Output the [X, Y] coordinate of the center of the cell containing the given text.  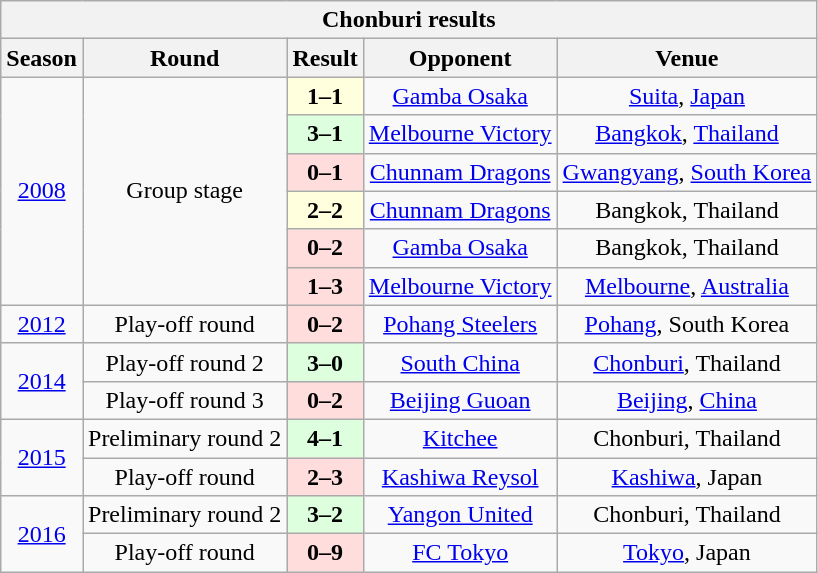
Melbourne, Australia [687, 286]
2015 [42, 457]
Chonburi results [409, 20]
2–3 [325, 477]
Yangon United [460, 515]
Suita, Japan [687, 96]
Gwangyang, South Korea [687, 172]
Kashiwa Reysol [460, 477]
0–9 [325, 553]
Play-off round 2 [184, 362]
4–1 [325, 438]
2008 [42, 191]
Round [184, 58]
1–3 [325, 286]
Kitchee [460, 438]
Tokyo, Japan [687, 553]
3–0 [325, 362]
Play-off round 3 [184, 400]
South China [460, 362]
2012 [42, 324]
1–1 [325, 96]
2014 [42, 381]
Group stage [184, 191]
Beijing, China [687, 400]
0–1 [325, 172]
FC Tokyo [460, 553]
Kashiwa, Japan [687, 477]
3–1 [325, 134]
Season [42, 58]
Pohang Steelers [460, 324]
Venue [687, 58]
Pohang, South Korea [687, 324]
Opponent [460, 58]
Result [325, 58]
2–2 [325, 210]
3–2 [325, 515]
2016 [42, 534]
Beijing Guoan [460, 400]
